Return the (x, y) coordinate for the center point of the cell that contains the specified text.  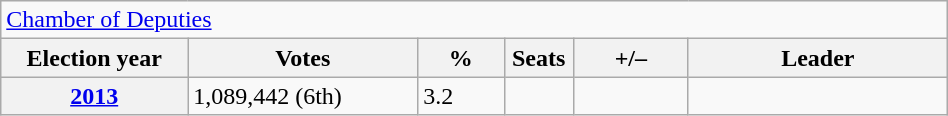
1,089,442 (6th) (303, 96)
Votes (303, 58)
% (461, 58)
Election year (94, 58)
+/– (630, 58)
3.2 (461, 96)
Chamber of Deputies (474, 20)
Seats (538, 58)
Leader (818, 58)
2013 (94, 96)
